From the cell containing the given text, extract its center point as [X, Y] coordinate. 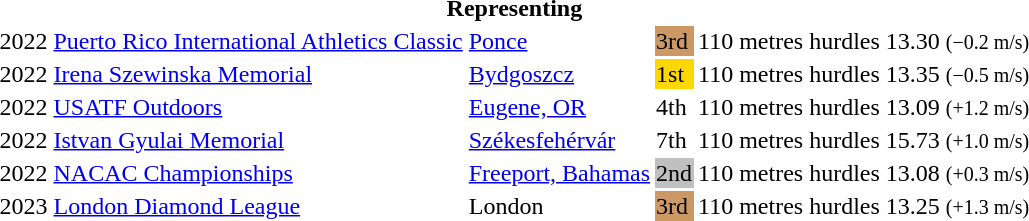
Irena Szewinska Memorial [258, 74]
Bydgoszcz [559, 74]
NACAC Championships [258, 173]
Istvan Gyulai Memorial [258, 140]
USATF Outdoors [258, 107]
7th [674, 140]
Freeport, Bahamas [559, 173]
Puerto Rico International Athletics Classic [258, 41]
1st [674, 74]
Eugene, OR [559, 107]
Székesfehérvár [559, 140]
London Diamond League [258, 206]
London [559, 206]
Ponce [559, 41]
4th [674, 107]
2nd [674, 173]
